Return [X, Y] of the center of cell containing provided text 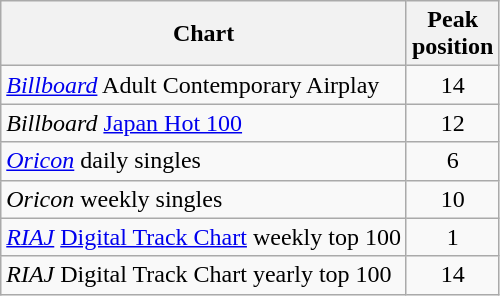
RIAJ Digital Track Chart yearly top 100 [204, 275]
Billboard Japan Hot 100 [204, 123]
Chart [204, 34]
Oricon daily singles [204, 161]
12 [452, 123]
RIAJ Digital Track Chart weekly top 100 [204, 237]
Billboard Adult Contemporary Airplay [204, 85]
10 [452, 199]
Oricon weekly singles [204, 199]
6 [452, 161]
1 [452, 237]
Peakposition [452, 34]
